Determine the [X, Y] coordinate at the center of the cell enclosing the given text.  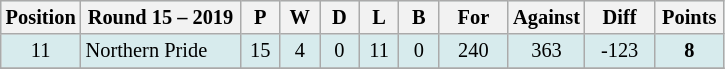
Points [689, 17]
L [379, 17]
Round 15 – 2019 [161, 17]
Northern Pride [161, 51]
For [474, 17]
15 [260, 51]
240 [474, 51]
4 [300, 51]
Against [546, 17]
D [340, 17]
W [300, 17]
B [419, 17]
P [260, 17]
363 [546, 51]
8 [689, 51]
Diff [620, 17]
Position [41, 17]
-123 [620, 51]
